Capture the cell that displays the provided text and extract its [X, Y] central coordinate. 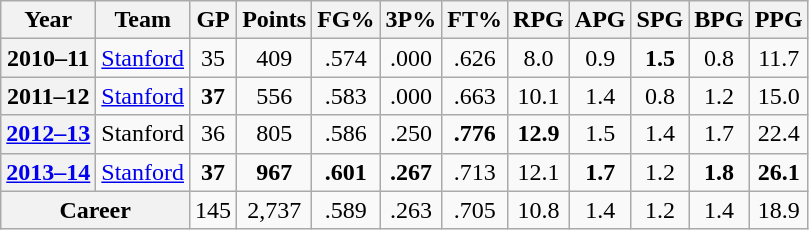
10.8 [539, 210]
.263 [411, 210]
.601 [346, 172]
.663 [475, 96]
FG% [346, 20]
145 [214, 210]
.250 [411, 134]
26.1 [778, 172]
PPG [778, 20]
12.1 [539, 172]
SPG [660, 20]
556 [274, 96]
409 [274, 58]
.705 [475, 210]
.713 [475, 172]
.583 [346, 96]
35 [214, 58]
22.4 [778, 134]
.574 [346, 58]
2010–11 [48, 58]
36 [214, 134]
1.8 [719, 172]
0.9 [600, 58]
2013–14 [48, 172]
10.1 [539, 96]
.589 [346, 210]
.626 [475, 58]
12.9 [539, 134]
8.0 [539, 58]
2012–13 [48, 134]
Year [48, 20]
RPG [539, 20]
Career [96, 210]
2,737 [274, 210]
BPG [719, 20]
805 [274, 134]
.776 [475, 134]
11.7 [778, 58]
.267 [411, 172]
.586 [346, 134]
Team [143, 20]
APG [600, 20]
GP [214, 20]
18.9 [778, 210]
Points [274, 20]
15.0 [778, 96]
2011–12 [48, 96]
967 [274, 172]
FT% [475, 20]
3P% [411, 20]
